Find where the given text appears and provide that cell's center as [x, y] coordinate. 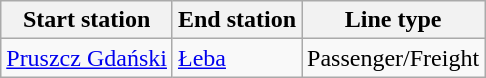
Pruszcz Gdański [87, 58]
Passenger/Freight [394, 58]
Łeba [236, 58]
Line type [394, 20]
End station [236, 20]
Start station [87, 20]
